Find where the given text appears and provide that cell's center as [x, y] coordinate. 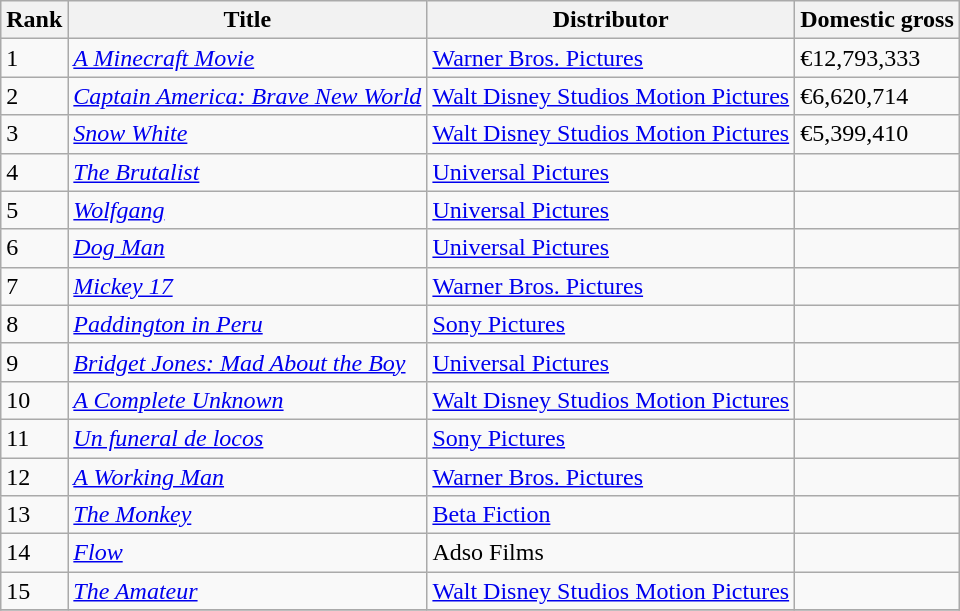
€6,620,714 [878, 96]
5 [34, 210]
A Minecraft Movie [248, 58]
11 [34, 438]
€12,793,333 [878, 58]
10 [34, 400]
1 [34, 58]
Flow [248, 553]
Adso Films [611, 553]
15 [34, 591]
7 [34, 286]
Paddington in Peru [248, 324]
Domestic gross [878, 20]
8 [34, 324]
€5,399,410 [878, 134]
Wolfgang [248, 210]
Beta Fiction [611, 515]
A Working Man [248, 477]
Bridget Jones: Mad About the Boy [248, 362]
2 [34, 96]
Rank [34, 20]
12 [34, 477]
Distributor [611, 20]
14 [34, 553]
9 [34, 362]
The Amateur [248, 591]
3 [34, 134]
Mickey 17 [248, 286]
The Monkey [248, 515]
Dog Man [248, 248]
A Complete Unknown [248, 400]
4 [34, 172]
Title [248, 20]
Captain America: Brave New World [248, 96]
Un funeral de locos [248, 438]
6 [34, 248]
Snow White [248, 134]
The Brutalist [248, 172]
13 [34, 515]
